Return (X, Y) of the center of cell containing provided text 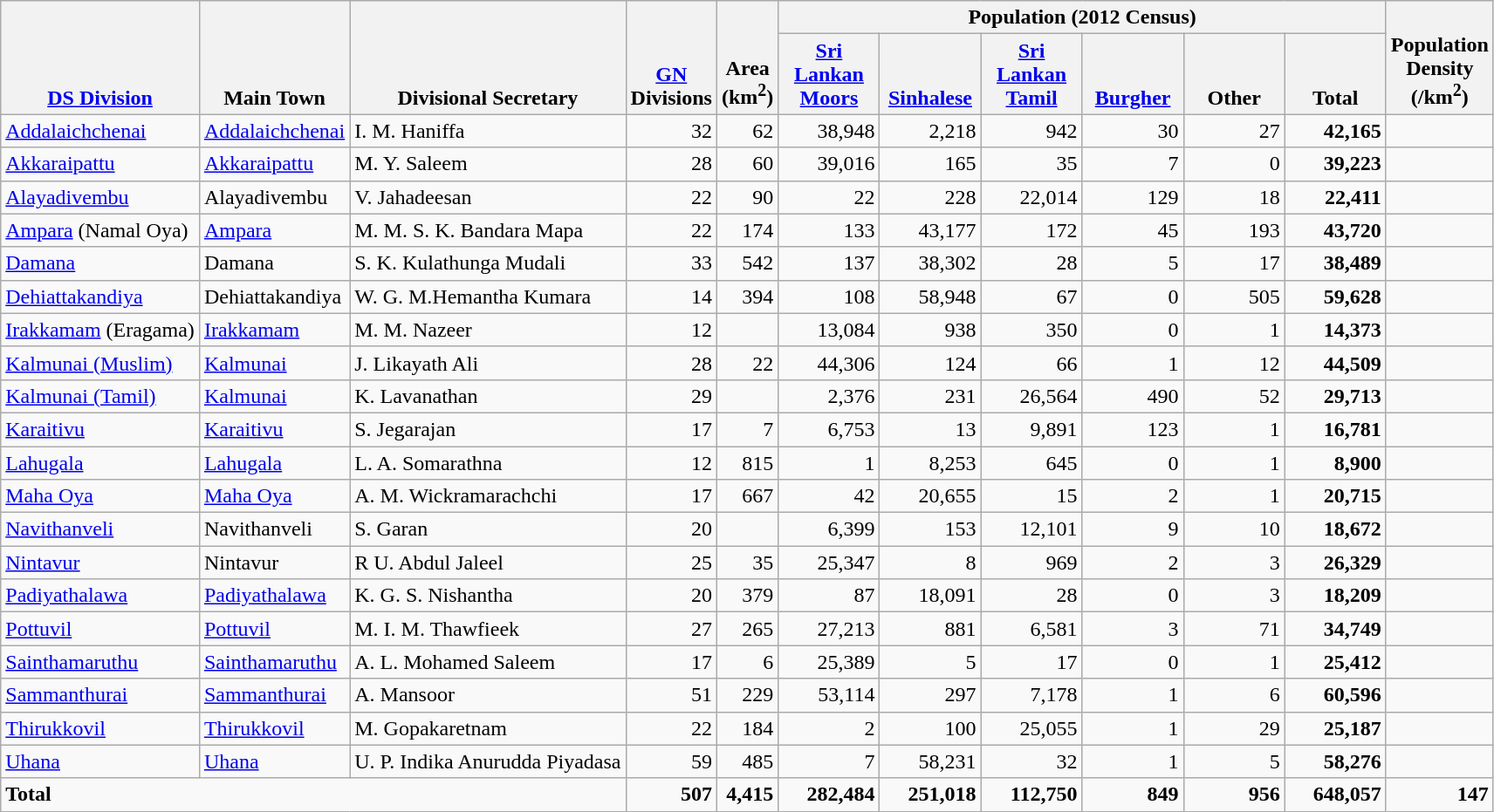
60,596 (1335, 695)
938 (930, 330)
Irakkamam (274, 330)
29,713 (1335, 396)
M. I. M. Thawfieek (488, 629)
44,509 (1335, 363)
58,948 (930, 297)
184 (747, 728)
M. Gopakaretnam (488, 728)
38,489 (1335, 263)
J. Likayath Ali (488, 363)
942 (1031, 131)
881 (930, 629)
133 (829, 230)
25,412 (1335, 662)
25,389 (829, 662)
26,329 (1335, 563)
22,411 (1335, 197)
20,715 (1335, 496)
8 (930, 563)
12,101 (1031, 529)
165 (930, 164)
26,564 (1031, 396)
8,253 (930, 463)
58,276 (1335, 761)
66 (1031, 363)
15 (1031, 496)
18,091 (930, 596)
43,177 (930, 230)
Irakkamam (Eragama) (100, 330)
Ampara (Namal Oya) (100, 230)
25 (671, 563)
6,581 (1031, 629)
25,055 (1031, 728)
Sri LankanTamil (1031, 74)
Divisional Secretary (488, 58)
297 (930, 695)
7,178 (1031, 695)
16,781 (1335, 429)
M. M. S. K. Bandara Mapa (488, 230)
251,018 (930, 795)
S. K. Kulathunga Mudali (488, 263)
M. M. Nazeer (488, 330)
Burgher (1133, 74)
Main Town (274, 58)
K. G. S. Nishantha (488, 596)
Area(km2) (747, 58)
L. A. Somarathna (488, 463)
Kalmunai (Muslim) (100, 363)
PopulationDensity(/km2) (1440, 58)
956 (1234, 795)
60 (747, 164)
172 (1031, 230)
S. Jegarajan (488, 429)
A. L. Mohamed Saleem (488, 662)
45 (1133, 230)
38,302 (930, 263)
18,209 (1335, 596)
124 (930, 363)
I. M. Haniffa (488, 131)
V. Jahadeesan (488, 197)
9,891 (1031, 429)
4,415 (747, 795)
265 (747, 629)
39,223 (1335, 164)
53,114 (829, 695)
174 (747, 230)
645 (1031, 463)
490 (1133, 396)
6,753 (829, 429)
Population (2012 Census) (1082, 17)
59 (671, 761)
507 (671, 795)
9 (1133, 529)
10 (1234, 529)
2,376 (829, 396)
123 (1133, 429)
58,231 (930, 761)
Other (1234, 74)
129 (1133, 197)
14,373 (1335, 330)
18 (1234, 197)
282,484 (829, 795)
231 (930, 396)
51 (671, 695)
R U. Abdul Jaleel (488, 563)
8,900 (1335, 463)
M. Y. Saleem (488, 164)
137 (829, 263)
59,628 (1335, 297)
39,016 (829, 164)
18,672 (1335, 529)
379 (747, 596)
W. G. M.Hemantha Kumara (488, 297)
112,750 (1031, 795)
DS Division (100, 58)
52 (1234, 396)
42 (829, 496)
648,057 (1335, 795)
Kalmunai (Tamil) (100, 396)
22,014 (1031, 197)
GNDivisions (671, 58)
44,306 (829, 363)
38,948 (829, 131)
K. Lavanathan (488, 396)
542 (747, 263)
108 (829, 297)
228 (930, 197)
193 (1234, 230)
667 (747, 496)
229 (747, 695)
34,749 (1335, 629)
25,187 (1335, 728)
25,347 (829, 563)
14 (671, 297)
849 (1133, 795)
350 (1031, 330)
969 (1031, 563)
90 (747, 197)
394 (747, 297)
Sinhalese (930, 74)
67 (1031, 297)
20,655 (930, 496)
S. Garan (488, 529)
27,213 (829, 629)
13,084 (829, 330)
815 (747, 463)
71 (1234, 629)
Ampara (274, 230)
A. Mansoor (488, 695)
Sri Lankan Moors (829, 74)
100 (930, 728)
2,218 (930, 131)
33 (671, 263)
42,165 (1335, 131)
87 (829, 596)
43,720 (1335, 230)
30 (1133, 131)
A. M. Wickramarachchi (488, 496)
U. P. Indika Anurudda Piyadasa (488, 761)
485 (747, 761)
147 (1440, 795)
62 (747, 131)
13 (930, 429)
153 (930, 529)
6,399 (829, 529)
505 (1234, 297)
